Provide the [x, y] coordinate of the cell's center where the given text is located.  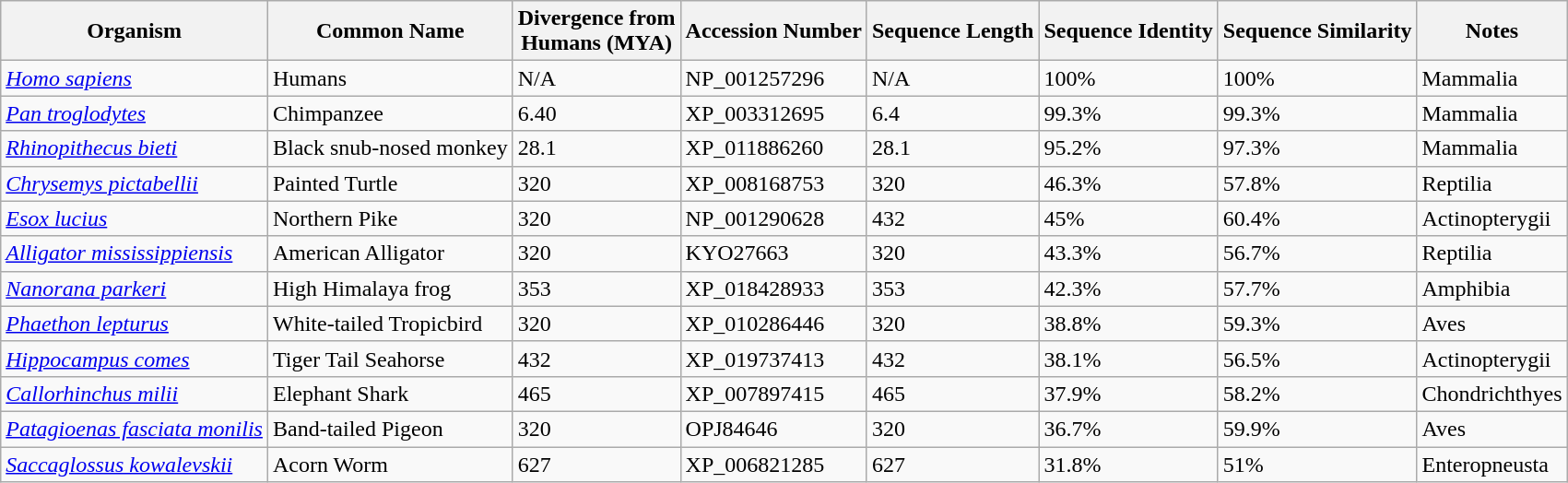
Chimpanzee [390, 113]
Sequence Similarity [1317, 31]
6.4 [952, 113]
XP_018428933 [773, 289]
Band-tailed Pigeon [390, 429]
Sequence Length [952, 31]
Accession Number [773, 31]
Chrysemys pictabellii [135, 183]
XP_003312695 [773, 113]
XP_007897415 [773, 394]
57.7% [1317, 289]
38.8% [1128, 324]
59.9% [1317, 429]
OPJ84646 [773, 429]
57.8% [1317, 183]
Painted Turtle [390, 183]
Organism [135, 31]
Rhinopithecus bieti [135, 148]
Chondrichthyes [1491, 394]
59.3% [1317, 324]
43.3% [1128, 253]
38.1% [1128, 359]
58.2% [1317, 394]
95.2% [1128, 148]
KYO27663 [773, 253]
46.3% [1128, 183]
Esox lucius [135, 218]
Hippocampus comes [135, 359]
XP_011886260 [773, 148]
Nanorana parkeri [135, 289]
56.5% [1317, 359]
Enteropneusta [1491, 464]
NP_001290628 [773, 218]
Common Name [390, 31]
Phaethon lepturus [135, 324]
XP_019737413 [773, 359]
51% [1317, 464]
Acorn Worm [390, 464]
NP_001257296 [773, 78]
56.7% [1317, 253]
97.3% [1317, 148]
XP_010286446 [773, 324]
Homo sapiens [135, 78]
XP_008168753 [773, 183]
XP_006821285 [773, 464]
37.9% [1128, 394]
Elephant Shark [390, 394]
American Alligator [390, 253]
Callorhinchus milii [135, 394]
Northern Pike [390, 218]
Saccaglossus kowalevskii [135, 464]
60.4% [1317, 218]
Black snub-nosed monkey [390, 148]
Humans [390, 78]
Alligator mississippiensis [135, 253]
45% [1128, 218]
Sequence Identity [1128, 31]
6.40 [596, 113]
Divergence fromHumans (MYA) [596, 31]
42.3% [1128, 289]
36.7% [1128, 429]
Pan troglodytes [135, 113]
Notes [1491, 31]
High Himalaya frog [390, 289]
White-tailed Tropicbird [390, 324]
Amphibia [1491, 289]
Tiger Tail Seahorse [390, 359]
Patagioenas fasciata monilis [135, 429]
31.8% [1128, 464]
